Scan for the cell matching the given text and deliver its (x, y) coordinate at center. 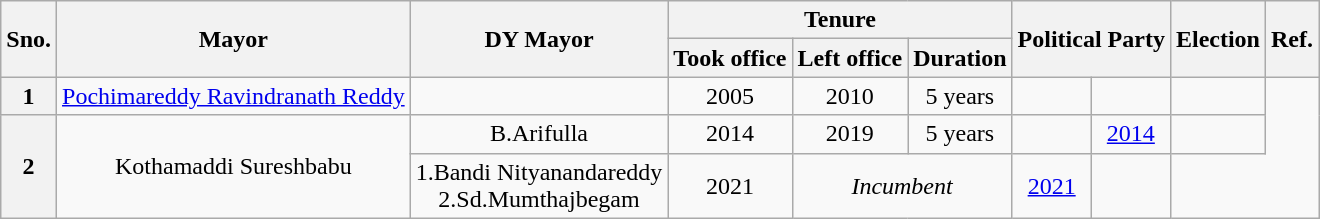
1.Bandi Nityanandareddy 2.Sd.Mumthajbegam (539, 186)
2010 (850, 96)
Sno. (29, 39)
Election (1218, 39)
Incumbent (902, 186)
B.Arifulla (539, 134)
Tenure (840, 20)
1 (29, 96)
Left office (850, 58)
Political Party (1091, 39)
Pochimareddy Ravindranath Reddy (234, 96)
2 (29, 166)
Mayor (234, 39)
Took office (730, 58)
2005 (730, 96)
Kothamaddi Sureshbabu (234, 166)
Duration (960, 58)
DY Mayor (539, 39)
Ref. (1292, 39)
2019 (850, 134)
